From the cell containing the given text, extract its center point as (X, Y) coordinate. 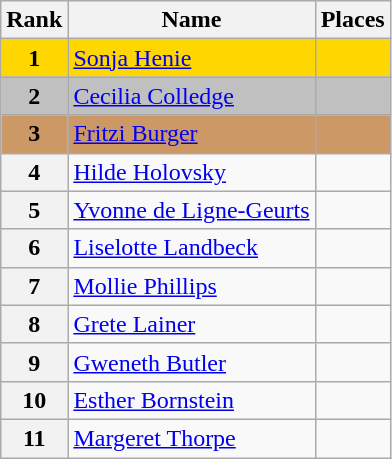
10 (34, 400)
Gweneth Butler (192, 362)
7 (34, 286)
Places (352, 20)
5 (34, 210)
Mollie Phillips (192, 286)
6 (34, 248)
2 (34, 96)
Fritzi Burger (192, 134)
8 (34, 324)
Name (192, 20)
Rank (34, 20)
9 (34, 362)
Liselotte Landbeck (192, 248)
Cecilia Colledge (192, 96)
Hilde Holovsky (192, 172)
Esther Bornstein (192, 400)
11 (34, 438)
Margeret Thorpe (192, 438)
1 (34, 58)
Grete Lainer (192, 324)
Yvonne de Ligne-Geurts (192, 210)
3 (34, 134)
4 (34, 172)
Sonja Henie (192, 58)
